Identify which cell holds the provided text, then report its [X, Y] central coordinate. 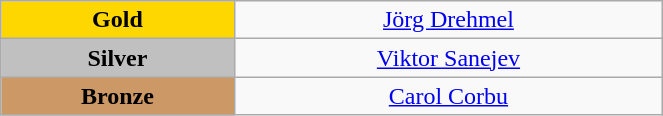
Viktor Sanejev [448, 58]
Bronze [118, 96]
Jörg Drehmel [448, 20]
Silver [118, 58]
Carol Corbu [448, 96]
Gold [118, 20]
